Extract the [x, y] coordinate from the center of the cell holding the provided text.  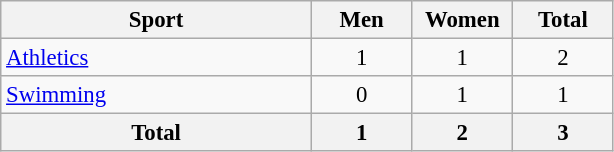
Women [462, 20]
3 [564, 133]
Men [362, 20]
Sport [156, 20]
Swimming [156, 95]
Athletics [156, 58]
0 [362, 95]
